Output the (x, y) coordinate of the center of the cell containing the given text.  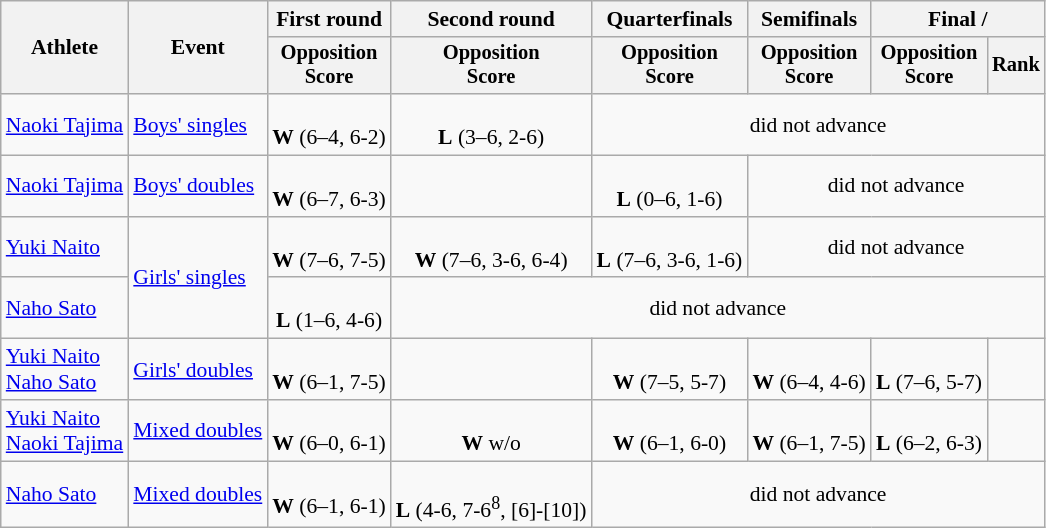
W (6–4, 6-2) (328, 124)
L (4-6, 7-68, [6]-[10]) (492, 494)
L (1–6, 4-6) (328, 308)
Rank (1016, 66)
L (3–6, 2-6) (492, 124)
First round (328, 19)
Boys' singles (198, 124)
Boys' doubles (198, 186)
Event (198, 48)
L (6–2, 6-3) (929, 430)
Final / (958, 19)
Athlete (65, 48)
W (7–6, 3-6, 6-4) (492, 248)
Second round (492, 19)
W (6–1, 6-1) (328, 494)
W (6–4, 4-6) (808, 370)
Yuki Naito (65, 248)
W (6–7, 6-3) (328, 186)
Girls' doubles (198, 370)
W (7–6, 7-5) (328, 248)
Quarterfinals (670, 19)
Girls' singles (198, 278)
L (7–6, 5-7) (929, 370)
L (7–6, 3-6, 1-6) (670, 248)
W (6–0, 6-1) (328, 430)
W (6–1, 6-0) (670, 430)
W w/o (492, 430)
L (0–6, 1-6) (670, 186)
Semifinals (808, 19)
W (7–5, 5-7) (670, 370)
Yuki NaitoNaho Sato (65, 370)
Yuki NaitoNaoki Tajima (65, 430)
